Scan for the cell matching the given text and deliver its (x, y) coordinate at center. 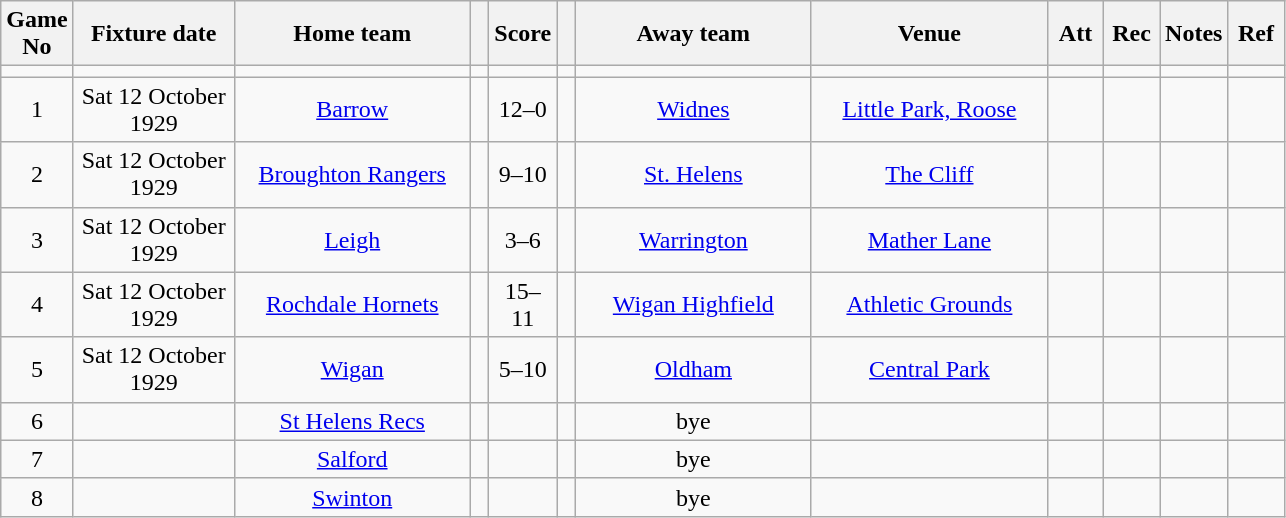
Little Park, Roose (929, 110)
Athletic Grounds (929, 304)
St Helens Recs (352, 421)
The Cliff (929, 174)
Widnes (693, 110)
Warrington (693, 240)
Fixture date (154, 34)
8 (37, 497)
Rochdale Hornets (352, 304)
3 (37, 240)
Leigh (352, 240)
Notes (1194, 34)
Rec (1132, 34)
Mather Lane (929, 240)
Venue (929, 34)
Wigan (352, 370)
Salford (352, 459)
Score (523, 34)
Game No (37, 34)
St. Helens (693, 174)
7 (37, 459)
12–0 (523, 110)
15–11 (523, 304)
1 (37, 110)
Away team (693, 34)
5 (37, 370)
Att (1075, 34)
9–10 (523, 174)
Broughton Rangers (352, 174)
Swinton (352, 497)
2 (37, 174)
5–10 (523, 370)
Ref (1256, 34)
Barrow (352, 110)
6 (37, 421)
Wigan Highfield (693, 304)
Oldham (693, 370)
Central Park (929, 370)
3–6 (523, 240)
Home team (352, 34)
4 (37, 304)
